Extract the [x, y] coordinate from the center of the cell holding the provided text.  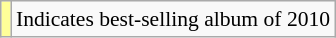
Indicates best-selling album of 2010 [173, 19]
